Capture the cell that displays the provided text and extract its (X, Y) central coordinate. 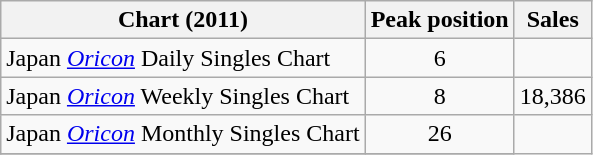
Peak position (440, 20)
18,386 (552, 96)
Sales (552, 20)
Chart (2011) (183, 20)
Japan Oricon Monthly Singles Chart (183, 134)
Japan Oricon Weekly Singles Chart (183, 96)
Japan Oricon Daily Singles Chart (183, 58)
6 (440, 58)
8 (440, 96)
26 (440, 134)
